Identify which cell holds the provided text, then report its (X, Y) central coordinate. 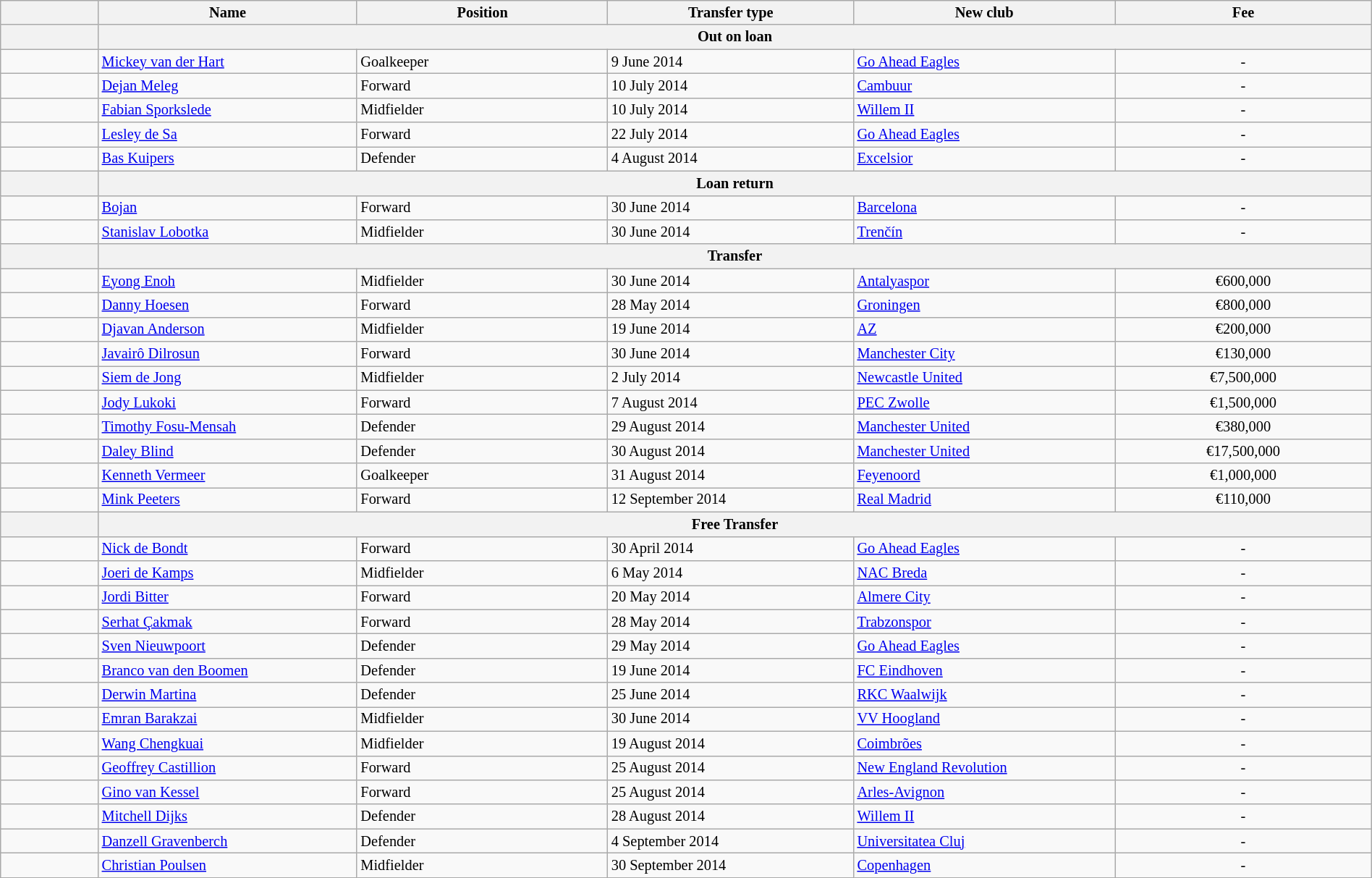
FC Eindhoven (984, 670)
Javairô Dilrosun (228, 354)
VV Hoogland (984, 719)
Bas Kuipers (228, 159)
Universitatea Cluj (984, 841)
NAC Breda (984, 573)
Transfer type (731, 12)
Nick de Bondt (228, 549)
Danzell Gravenberch (228, 841)
31 August 2014 (731, 476)
Trabzonspor (984, 622)
Mink Peeters (228, 499)
Kenneth Vermeer (228, 476)
Loan return (735, 183)
Geoffrey Castillion (228, 768)
€380,000 (1243, 426)
Newcastle United (984, 378)
19 August 2014 (731, 743)
Wang Chengkuai (228, 743)
€1,000,000 (1243, 476)
AZ (984, 329)
Arles-Avignon (984, 792)
Dejan Meleg (228, 85)
29 August 2014 (731, 426)
Fabian Sporkslede (228, 110)
Feyenoord (984, 476)
Free Transfer (735, 524)
Jody Lukoki (228, 402)
€1,500,000 (1243, 402)
28 August 2014 (731, 816)
€110,000 (1243, 499)
Sven Nieuwpoort (228, 646)
30 August 2014 (731, 451)
Joeri de Kamps (228, 573)
Antalyaspor (984, 281)
Emran Barakzai (228, 719)
6 May 2014 (731, 573)
Mickey van der Hart (228, 62)
Daley Blind (228, 451)
€600,000 (1243, 281)
Position (482, 12)
Danny Hoesen (228, 305)
Branco van den Boomen (228, 670)
12 September 2014 (731, 499)
Lesley de Sa (228, 135)
Real Madrid (984, 499)
4 August 2014 (731, 159)
Out on loan (735, 37)
Timothy Fosu-Mensah (228, 426)
Christian Poulsen (228, 865)
Djavan Anderson (228, 329)
9 June 2014 (731, 62)
Groningen (984, 305)
Stanislav Lobotka (228, 232)
Jordi Bitter (228, 597)
Gino van Kessel (228, 792)
Manchester City (984, 354)
Name (228, 12)
Mitchell Dijks (228, 816)
RKC Waalwijk (984, 695)
2 July 2014 (731, 378)
22 July 2014 (731, 135)
PEC Zwolle (984, 402)
Transfer (735, 256)
4 September 2014 (731, 841)
New England Revolution (984, 768)
Barcelona (984, 208)
Trenčín (984, 232)
Bojan (228, 208)
€200,000 (1243, 329)
Almere City (984, 597)
30 April 2014 (731, 549)
Eyong Enoh (228, 281)
€130,000 (1243, 354)
Fee (1243, 12)
30 September 2014 (731, 865)
Copenhagen (984, 865)
Siem de Jong (228, 378)
€7,500,000 (1243, 378)
29 May 2014 (731, 646)
€800,000 (1243, 305)
Cambuur (984, 85)
Excelsior (984, 159)
25 June 2014 (731, 695)
Serhat Çakmak (228, 622)
Coimbrões (984, 743)
New club (984, 12)
€17,500,000 (1243, 451)
7 August 2014 (731, 402)
20 May 2014 (731, 597)
Derwin Martina (228, 695)
